Find where the given text appears and provide that cell's center as (x, y) coordinate. 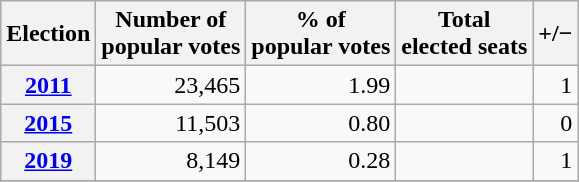
Totalelected seats (464, 34)
11,503 (171, 123)
2019 (48, 161)
23,465 (171, 85)
8,149 (171, 161)
0.80 (321, 123)
% ofpopular votes (321, 34)
1.99 (321, 85)
2011 (48, 85)
0.28 (321, 161)
+/− (556, 34)
0 (556, 123)
2015 (48, 123)
Number ofpopular votes (171, 34)
Election (48, 34)
